Find where the given text appears and provide that cell's center as [X, Y] coordinate. 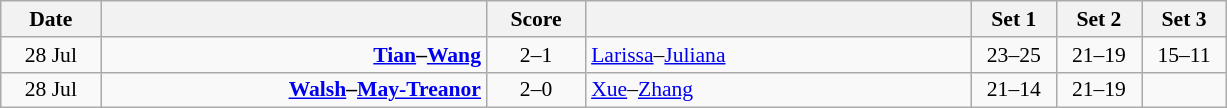
Set 2 [1098, 19]
Walsh–May-Treanor [294, 90]
Set 3 [1184, 19]
2–1 [536, 55]
Larissa–Juliana [778, 55]
15–11 [1184, 55]
Xue–Zhang [778, 90]
2–0 [536, 90]
Score [536, 19]
21–14 [1014, 90]
Tian–Wang [294, 55]
Date [51, 19]
Set 1 [1014, 19]
23–25 [1014, 55]
